Search for the cell housing the specified text and yield its [X, Y] center coordinate. 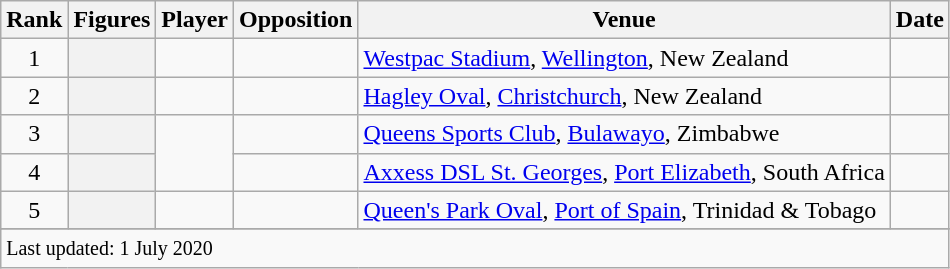
Last updated: 1 July 2020 [476, 248]
Player [195, 20]
1 [34, 58]
Hagley Oval, Christchurch, New Zealand [624, 96]
Opposition [296, 20]
3 [34, 134]
Axxess DSL St. Georges, Port Elizabeth, South Africa [624, 172]
Westpac Stadium, Wellington, New Zealand [624, 58]
4 [34, 172]
Venue [624, 20]
Figures [112, 20]
Date [920, 20]
5 [34, 210]
Queens Sports Club, Bulawayo, Zimbabwe [624, 134]
2 [34, 96]
Rank [34, 20]
Queen's Park Oval, Port of Spain, Trinidad & Tobago [624, 210]
